Detect which cell encompasses the target text, then output its [X, Y] center coordinate. 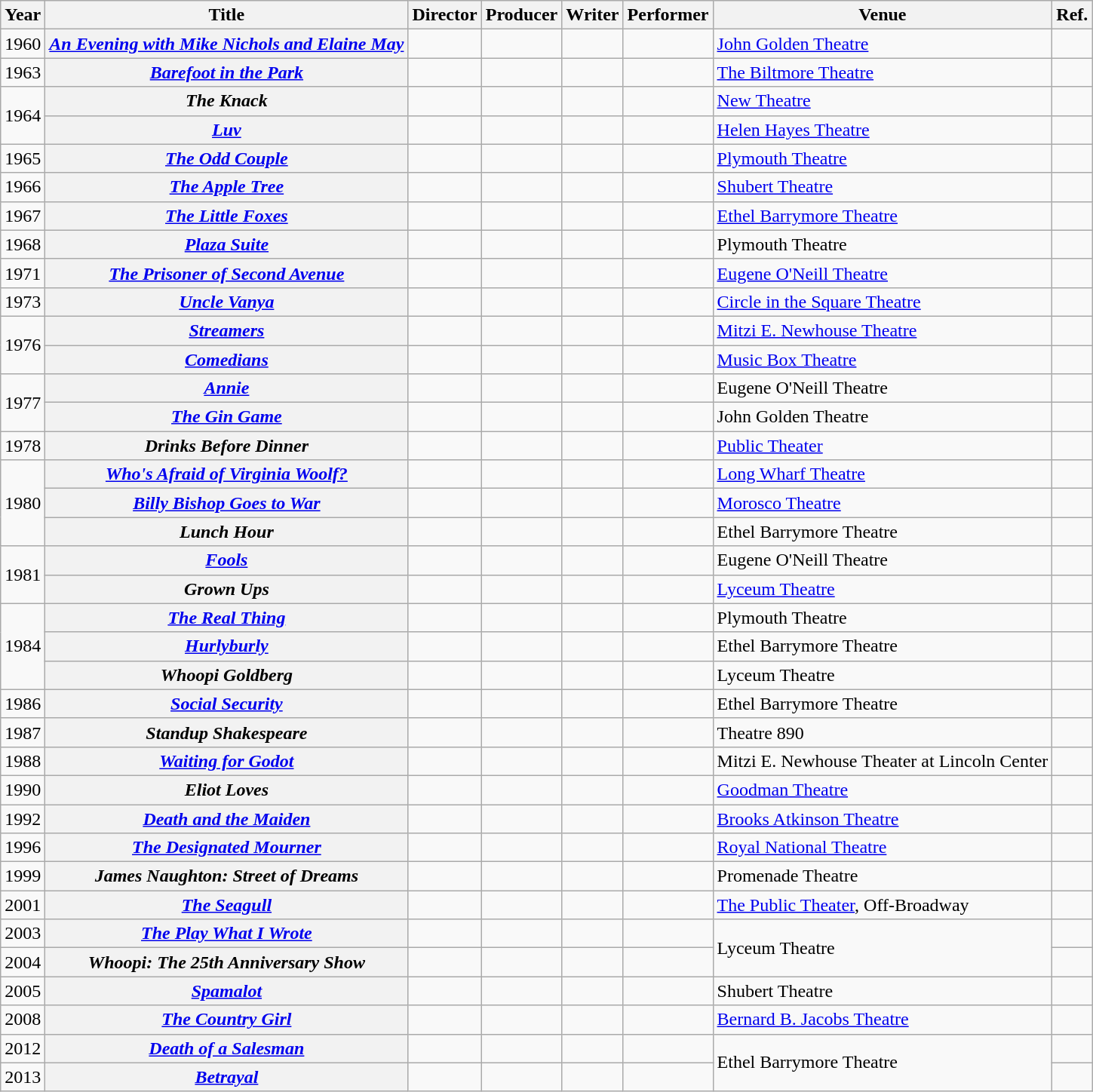
2012 [23, 1048]
1984 [23, 646]
Death and the Maiden [226, 818]
1978 [23, 446]
Spamalot [226, 991]
Producer [522, 15]
The Public Theater, Off-Broadway [883, 905]
Mitzi E. Newhouse Theatre [883, 330]
1980 [23, 503]
Hurlyburly [226, 646]
Drinks Before Dinner [226, 446]
1968 [23, 244]
1999 [23, 876]
1977 [23, 403]
Billy Bishop Goes to War [226, 503]
Year [23, 15]
Eliot Loves [226, 790]
Bernard B. Jacobs Theatre [883, 1020]
1965 [23, 158]
Venue [883, 15]
Betrayal [226, 1077]
Social Security [226, 704]
Plaza Suite [226, 244]
1960 [23, 44]
Annie [226, 388]
1987 [23, 732]
Promenade Theatre [883, 876]
James Naughton: Street of Dreams [226, 876]
1990 [23, 790]
Writer [593, 15]
1971 [23, 273]
Grown Ups [226, 589]
The Biltmore Theatre [883, 72]
The Little Foxes [226, 216]
Mitzi E. Newhouse Theater at Lincoln Center [883, 761]
1967 [23, 216]
Waiting for Godot [226, 761]
Death of a Salesman [226, 1048]
The Prisoner of Second Avenue [226, 273]
An Evening with Mike Nichols and Elaine May [226, 44]
1976 [23, 345]
1988 [23, 761]
The Play What I Wrote [226, 934]
Whoopi Goldberg [226, 675]
1996 [23, 848]
2013 [23, 1077]
Who's Afraid of Virginia Woolf? [226, 474]
1992 [23, 818]
Public Theater [883, 446]
Whoopi: The 25th Anniversary Show [226, 962]
2003 [23, 934]
Royal National Theatre [883, 848]
Fools [226, 560]
2005 [23, 991]
1973 [23, 302]
1963 [23, 72]
Morosco Theatre [883, 503]
Long Wharf Theatre [883, 474]
The Gin Game [226, 417]
Circle in the Square Theatre [883, 302]
1964 [23, 115]
Uncle Vanya [226, 302]
Standup Shakespeare [226, 732]
1986 [23, 704]
The Apple Tree [226, 187]
Music Box Theatre [883, 360]
The Odd Couple [226, 158]
2001 [23, 905]
The Knack [226, 101]
2008 [23, 1020]
Ref. [1073, 15]
Lunch Hour [226, 532]
Brooks Atkinson Theatre [883, 818]
Goodman Theatre [883, 790]
Streamers [226, 330]
2004 [23, 962]
Luv [226, 130]
The Country Girl [226, 1020]
The Designated Mourner [226, 848]
Helen Hayes Theatre [883, 130]
The Real Thing [226, 618]
1966 [23, 187]
Title [226, 15]
Barefoot in the Park [226, 72]
Director [445, 15]
1981 [23, 575]
New Theatre [883, 101]
Theatre 890 [883, 732]
Comedians [226, 360]
The Seagull [226, 905]
Performer [668, 15]
